Return the (X, Y) coordinate for the center point of the cell that contains the specified text.  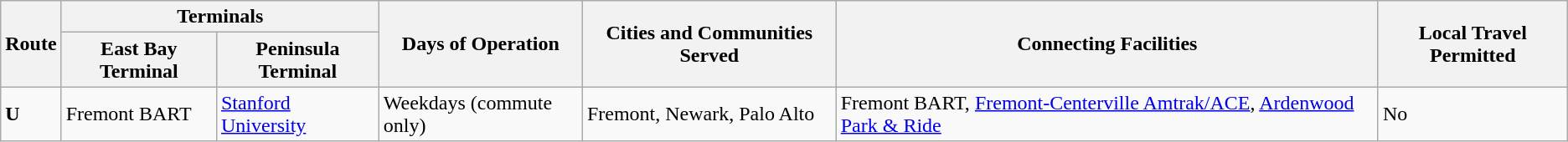
Peninsula Terminal (297, 60)
U (31, 114)
Fremont, Newark, Palo Alto (709, 114)
Weekdays (commute only) (481, 114)
No (1473, 114)
Fremont BART (139, 114)
Cities and Communities Served (709, 43)
Local Travel Permitted (1473, 43)
Days of Operation (481, 43)
Terminals (219, 17)
Stanford University (297, 114)
Connecting Facilities (1107, 43)
East Bay Terminal (139, 60)
Fremont BART, Fremont-Centerville Amtrak/ACE, Ardenwood Park & Ride (1107, 114)
Route (31, 43)
